Provide the (X, Y) coordinate of the cell's center where the given text is located.  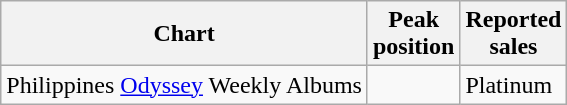
Peak position (413, 34)
Reported sales (514, 34)
Platinum (514, 85)
Chart (184, 34)
Philippines Odyssey Weekly Albums (184, 85)
